From the cell containing the given text, extract its center point as (x, y) coordinate. 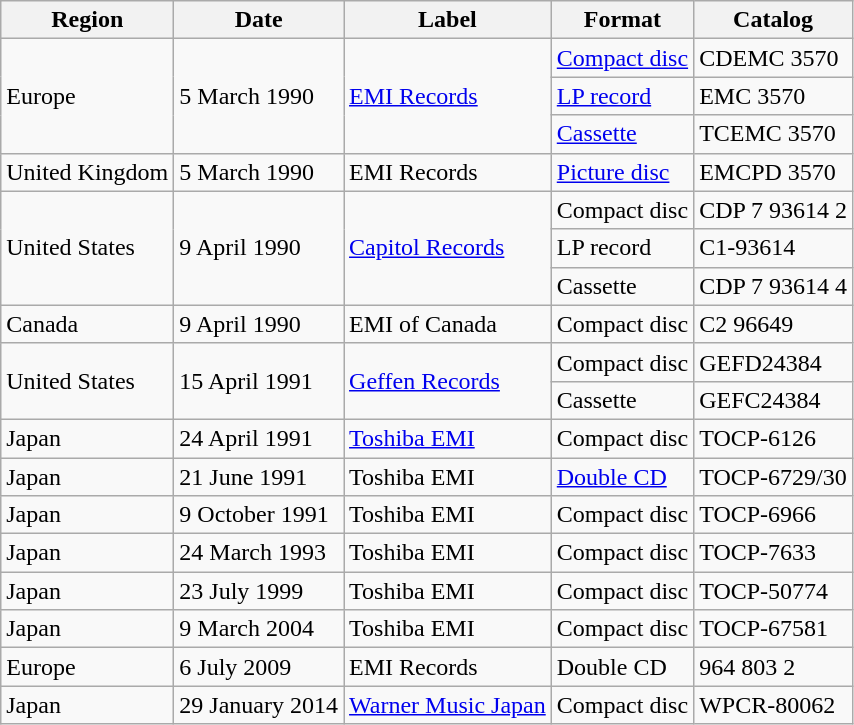
6 July 2009 (259, 667)
EMC 3570 (774, 96)
EMI of Canada (448, 324)
21 June 1991 (259, 477)
Label (448, 20)
CDP 7 93614 4 (774, 286)
9 March 2004 (259, 629)
CDP 7 93614 2 (774, 210)
Region (88, 20)
15 April 1991 (259, 381)
GEFC24384 (774, 400)
Geffen Records (448, 381)
TOCP-67581 (774, 629)
WPCR-80062 (774, 705)
Canada (88, 324)
TOCP-6729/30 (774, 477)
29 January 2014 (259, 705)
9 October 1991 (259, 515)
Picture disc (622, 172)
23 July 1999 (259, 591)
Capitol Records (448, 248)
Warner Music Japan (448, 705)
C2 96649 (774, 324)
C1-93614 (774, 248)
EMCPD 3570 (774, 172)
24 April 1991 (259, 438)
Date (259, 20)
TCEMC 3570 (774, 134)
TOCP-50774 (774, 591)
GEFD24384 (774, 362)
TOCP-7633 (774, 553)
United Kingdom (88, 172)
964 803 2 (774, 667)
TOCP-6126 (774, 438)
TOCP-6966 (774, 515)
Format (622, 20)
CDEMC 3570 (774, 58)
Catalog (774, 20)
24 March 1993 (259, 553)
